Return the [X, Y] coordinate for the center point of the cell that contains the specified text.  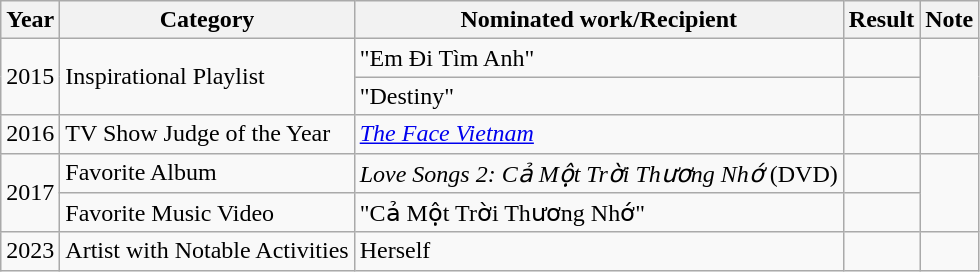
Favorite Music Video [207, 213]
Year [30, 20]
TV Show Judge of the Year [207, 134]
Herself [598, 251]
Inspirational Playlist [207, 77]
Category [207, 20]
Love Songs 2: Cả Một Trời Thương Nhớ (DVD) [598, 173]
2017 [30, 192]
Favorite Album [207, 173]
2016 [30, 134]
"Cả Một Trời Thương Nhớ" [598, 213]
"Em Đi Tìm Anh" [598, 58]
Artist with Notable Activities [207, 251]
Note [950, 20]
The Face Vietnam [598, 134]
Nominated work/Recipient [598, 20]
Result [881, 20]
"Destiny" [598, 96]
2023 [30, 251]
2015 [30, 77]
